Provide the (x, y) coordinate of the cell's center where the given text is located.  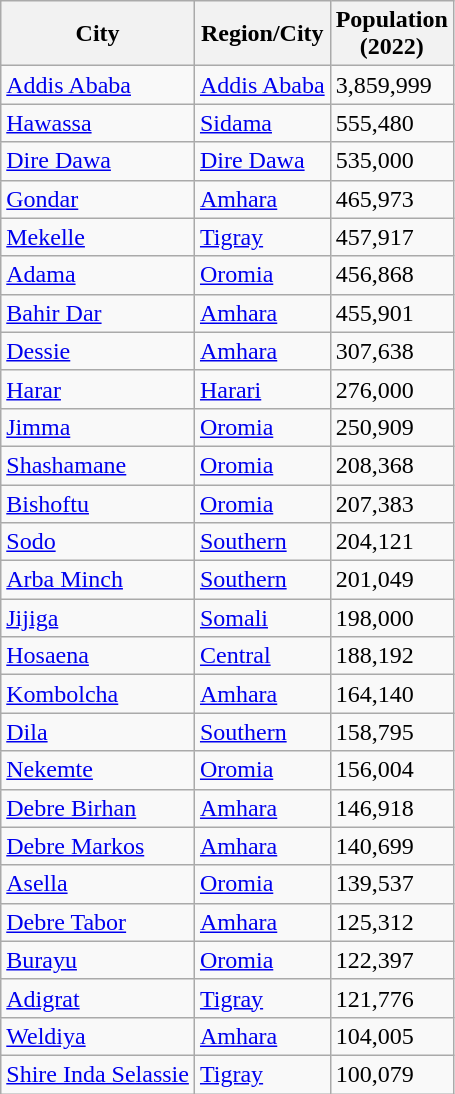
Jimma (98, 427)
250,909 (392, 427)
207,383 (392, 503)
Nekemte (98, 770)
146,918 (392, 808)
156,004 (392, 770)
Hosaena (98, 656)
Central (262, 656)
125,312 (392, 922)
Debre Tabor (98, 922)
208,368 (392, 465)
Dila (98, 732)
Population(2022) (392, 34)
Debre Markos (98, 846)
456,868 (392, 275)
140,699 (392, 846)
104,005 (392, 1036)
Bahir Dar (98, 313)
198,000 (392, 618)
535,000 (392, 161)
188,192 (392, 656)
100,079 (392, 1074)
Gondar (98, 199)
Adama (98, 275)
3,859,999 (392, 85)
276,000 (392, 389)
122,397 (392, 960)
Kombolcha (98, 694)
Bishoftu (98, 503)
465,973 (392, 199)
164,140 (392, 694)
Region/City (262, 34)
204,121 (392, 542)
457,917 (392, 237)
Burayu (98, 960)
158,795 (392, 732)
Weldiya (98, 1036)
Shire Inda Selassie (98, 1074)
Mekelle (98, 237)
Hawassa (98, 123)
Jijiga (98, 618)
Asella (98, 884)
121,776 (392, 998)
Somali (262, 618)
139,537 (392, 884)
Arba Minch (98, 580)
Adigrat (98, 998)
201,049 (392, 580)
555,480 (392, 123)
Debre Birhan (98, 808)
Dessie (98, 351)
City (98, 34)
Harari (262, 389)
Shashamane (98, 465)
Sidama (262, 123)
Sodo (98, 542)
455,901 (392, 313)
307,638 (392, 351)
Harar (98, 389)
